Return [x, y] of the center of cell containing provided text 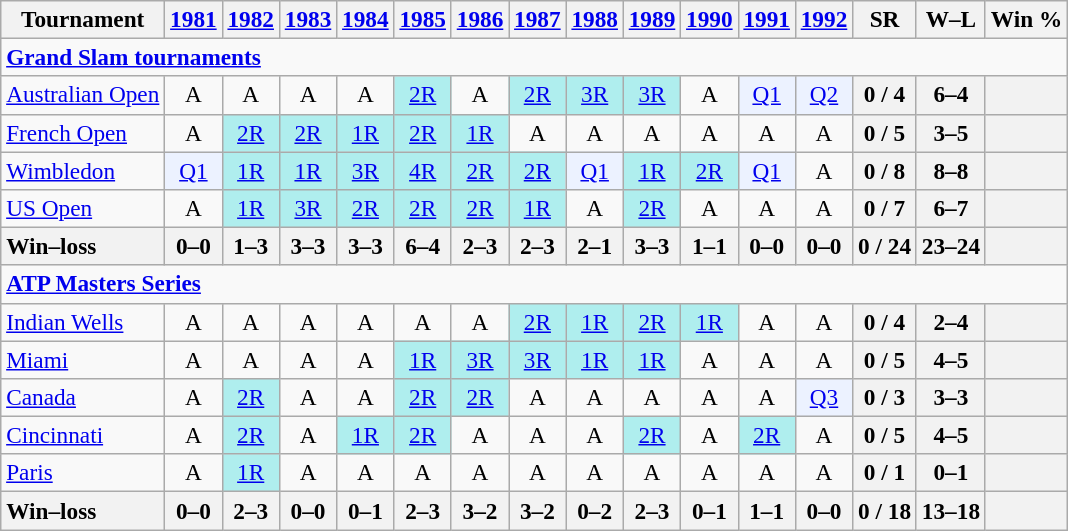
Canada [83, 397]
Paris [83, 473]
4R [422, 170]
8–8 [950, 170]
US Open [83, 208]
0 / 24 [885, 246]
3–5 [950, 133]
Miami [83, 359]
1986 [480, 19]
1983 [308, 19]
1981 [194, 19]
1987 [538, 19]
Grand Slam tournaments [534, 57]
0 / 8 [885, 170]
Cincinnati [83, 435]
2–1 [594, 246]
SR [885, 19]
Indian Wells [83, 322]
Win % [1026, 19]
1989 [652, 19]
0 / 7 [885, 208]
1–3 [250, 246]
1988 [594, 19]
Q2 [824, 95]
Wimbledon [83, 170]
Australian Open [83, 95]
1984 [366, 19]
1992 [824, 19]
0 / 18 [885, 510]
0 / 1 [885, 473]
6–7 [950, 208]
W–L [950, 19]
0 / 3 [885, 397]
23–24 [950, 246]
13–18 [950, 510]
0–2 [594, 510]
1990 [710, 19]
1985 [422, 19]
1982 [250, 19]
Q3 [824, 397]
2–4 [950, 322]
ATP Masters Series [534, 284]
1991 [766, 19]
French Open [83, 133]
Tournament [83, 19]
